From the cell containing the given text, extract its center point as (X, Y) coordinate. 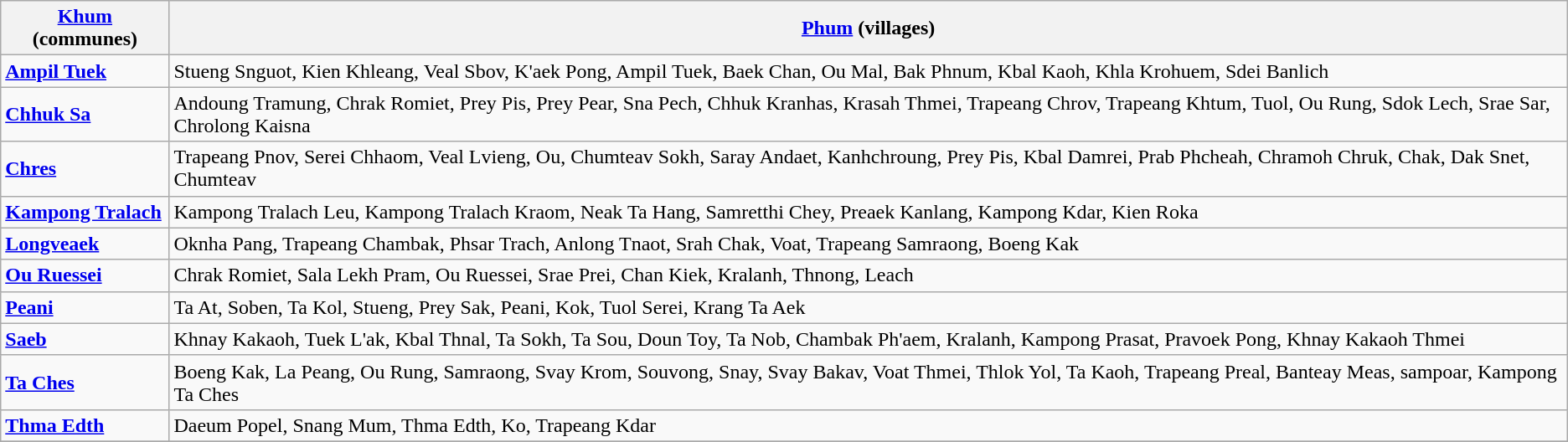
Khnay Kakaoh, Tuek L'ak, Kbal Thnal, Ta Sokh, Ta Sou, Doun Toy, Ta Nob, Chambak Ph'aem, Kralanh, Kampong Prasat, Pravoek Pong, Khnay Kakaoh Thmei (868, 339)
Chhuk Sa (85, 114)
Daeum Popel, Snang Mum, Thma Edth, Ko, Trapeang Kdar (868, 425)
Kampong Tralach Leu, Kampong Tralach Kraom, Neak Ta Hang, Samretthi Chey, Preaek Kanlang, Kampong Kdar, Kien Roka (868, 212)
Ampil Tuek (85, 71)
Longveaek (85, 244)
Thma Edth (85, 425)
Ta At, Soben, Ta Kol, Stueng, Prey Sak, Peani, Kok, Tuol Serei, Krang Ta Aek (868, 307)
Chrak Romiet, Sala Lekh Pram, Ou Ruessei, Srae Prei, Chan Kiek, Kralanh, Thnong, Leach (868, 275)
Phum (villages) (868, 28)
Oknha Pang, Trapeang Chambak, Phsar Trach, Anlong Tnaot, Srah Chak, Voat, Trapeang Samraong, Boeng Kak (868, 244)
Chres (85, 169)
Peani (85, 307)
Saeb (85, 339)
Stueng Snguot, Kien Khleang, Veal Sbov, K'aek Pong, Ampil Tuek, Baek Chan, Ou Mal, Bak Phnum, Kbal Kaoh, Khla Krohuem, Sdei Banlich (868, 71)
Ou Ruessei (85, 275)
Ta Ches (85, 382)
Kampong Tralach (85, 212)
Khum (communes) (85, 28)
